Provide the (x, y) coordinate of the cell's center where the given text is located.  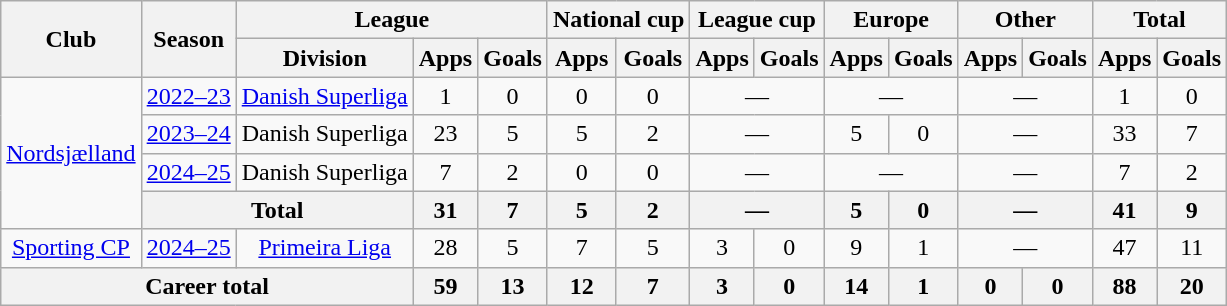
League (392, 20)
20 (1192, 286)
14 (856, 286)
Career total (207, 286)
88 (1124, 286)
Europe (891, 20)
33 (1124, 134)
13 (513, 286)
National cup (618, 20)
41 (1124, 210)
47 (1124, 248)
59 (445, 286)
Sporting CP (71, 248)
Club (71, 39)
Primeira Liga (324, 248)
28 (445, 248)
Other (1025, 20)
Division (324, 58)
2023–24 (188, 134)
12 (581, 286)
31 (445, 210)
Nordsjælland (71, 153)
League cup (757, 20)
11 (1192, 248)
23 (445, 134)
Season (188, 39)
2022–23 (188, 96)
